From the cell containing the given text, extract its center point as [x, y] coordinate. 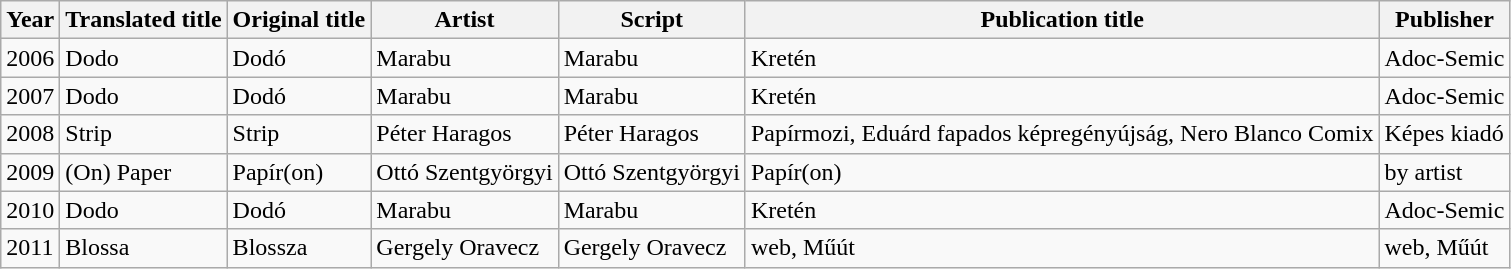
Blossza [299, 248]
2009 [30, 172]
(On) Paper [144, 172]
Papírmozi, Eduárd fapados képregényújság, Nero Blanco Comix [1062, 134]
Blossa [144, 248]
Original title [299, 20]
Képes kiadó [1444, 134]
Artist [464, 20]
Translated title [144, 20]
Publication title [1062, 20]
2007 [30, 96]
Year [30, 20]
2011 [30, 248]
Script [652, 20]
Publisher [1444, 20]
by artist [1444, 172]
2010 [30, 210]
2008 [30, 134]
2006 [30, 58]
